For the text-containing cell, return its midpoint in (x, y) coordinate format. 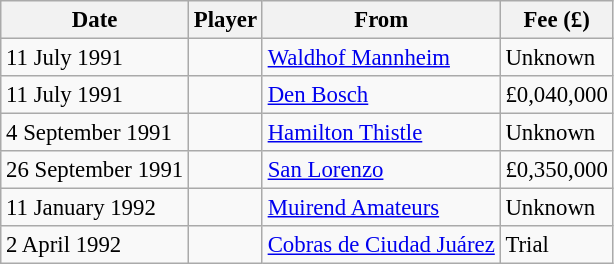
11 January 1992 (95, 208)
Trial (556, 245)
4 September 1991 (95, 133)
San Lorenzo (381, 170)
£0,040,000 (556, 95)
2 April 1992 (95, 245)
Player (226, 20)
£0,350,000 (556, 170)
Fee (£) (556, 20)
26 September 1991 (95, 170)
Cobras de Ciudad Juárez (381, 245)
From (381, 20)
Muirend Amateurs (381, 208)
Den Bosch (381, 95)
Waldhof Mannheim (381, 58)
Date (95, 20)
Hamilton Thistle (381, 133)
